Detect which cell encompasses the target text, then output its (X, Y) center coordinate. 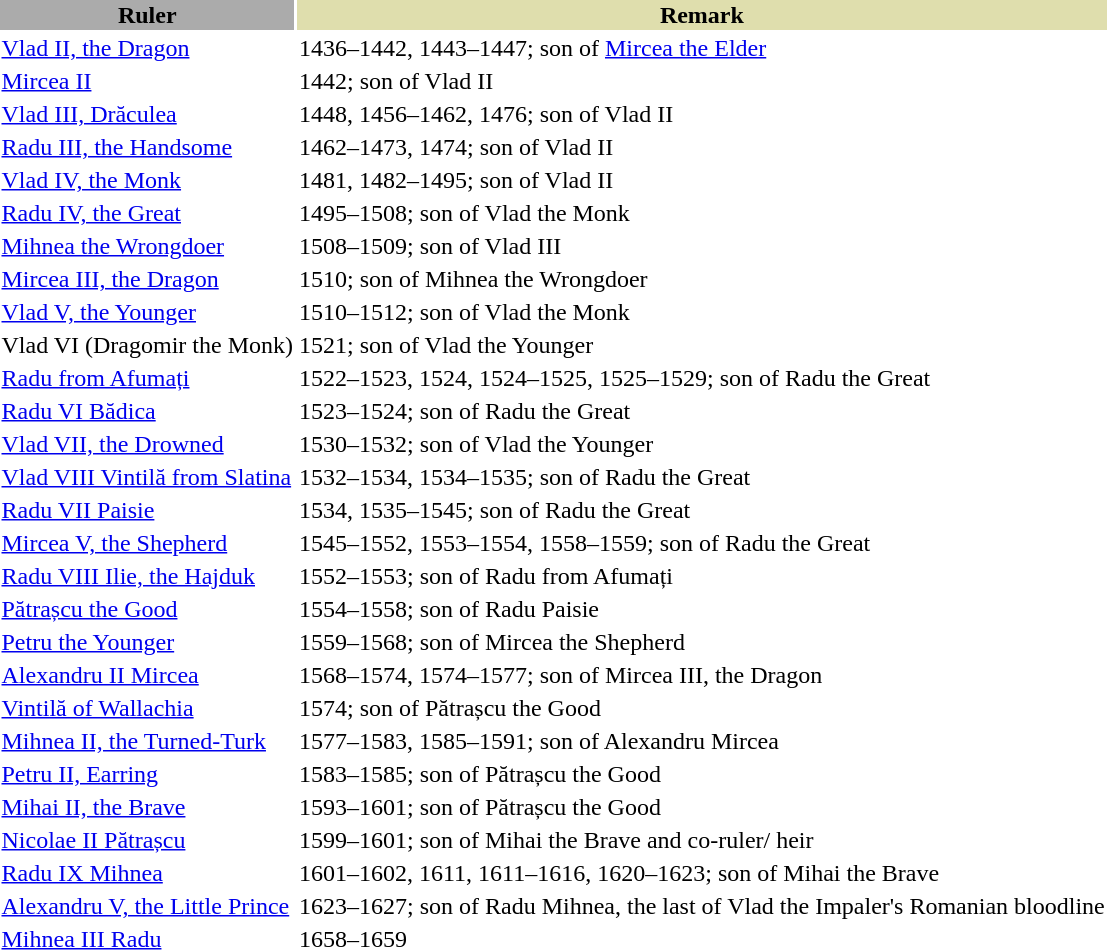
Mircea II (147, 81)
1534, 1535–1545; son of Radu the Great (702, 510)
1442; son of Vlad II (702, 81)
Radu from Afumați (147, 378)
Alexandru II Mircea (147, 675)
1545–1552, 1553–1554, 1558–1559; son of Radu the Great (702, 543)
Mihnea II, the Turned-Turk (147, 741)
Radu VII Paisie (147, 510)
Petru II, Earring (147, 774)
Vlad VI (Dragomir the Monk) (147, 345)
Mircea V, the Shepherd (147, 543)
1508–1509; son of Vlad III (702, 246)
Nicolae II Pătrașcu (147, 840)
Vlad III, Drăculea (147, 114)
1495–1508; son of Vlad the Monk (702, 213)
Vlad VII, the Drowned (147, 444)
Radu IV, the Great (147, 213)
1623–1627; son of Radu Mihnea, the last of Vlad the Impaler's Romanian bloodline (702, 906)
1448, 1456–1462, 1476; son of Vlad II (702, 114)
1462–1473, 1474; son of Vlad II (702, 147)
1552–1553; son of Radu from Afumați (702, 576)
1532–1534, 1534–1535; son of Radu the Great (702, 477)
1436–1442, 1443–1447; son of Mircea the Elder (702, 48)
Ruler (147, 15)
1574; son of Pătrașcu the Good (702, 708)
1583–1585; son of Pătrașcu the Good (702, 774)
1593–1601; son of Pătrașcu the Good (702, 807)
1481, 1482–1495; son of Vlad II (702, 180)
1510–1512; son of Vlad the Monk (702, 312)
Radu III, the Handsome (147, 147)
1530–1532; son of Vlad the Younger (702, 444)
1568–1574, 1574–1577; son of Mircea III, the Dragon (702, 675)
Radu VI Bădica (147, 411)
Vlad V, the Younger (147, 312)
Mihnea the Wrongdoer (147, 246)
Petru the Younger (147, 642)
1521; son of Vlad the Younger (702, 345)
Vlad II, the Dragon (147, 48)
Radu IX Mihnea (147, 873)
1559–1568; son of Mircea the Shepherd (702, 642)
Mircea III, the Dragon (147, 279)
1599–1601; son of Mihai the Brave and co-ruler/ heir (702, 840)
Alexandru V, the Little Prince (147, 906)
1522–1523, 1524, 1524–1525, 1525–1529; son of Radu the Great (702, 378)
Mihai II, the Brave (147, 807)
Remark (702, 15)
Vlad IV, the Monk (147, 180)
1577–1583, 1585–1591; son of Alexandru Mircea (702, 741)
Vintilă of Wallachia (147, 708)
1554–1558; son of Radu Paisie (702, 609)
1601–1602, 1611, 1611–1616, 1620–1623; son of Mihai the Brave (702, 873)
Radu VIII Ilie, the Hajduk (147, 576)
Vlad VIII Vintilă from Slatina (147, 477)
1510; son of Mihnea the Wrongdoer (702, 279)
1523–1524; son of Radu the Great (702, 411)
Pătrașcu the Good (147, 609)
